Extract the (x, y) coordinate from the center of the cell holding the provided text.  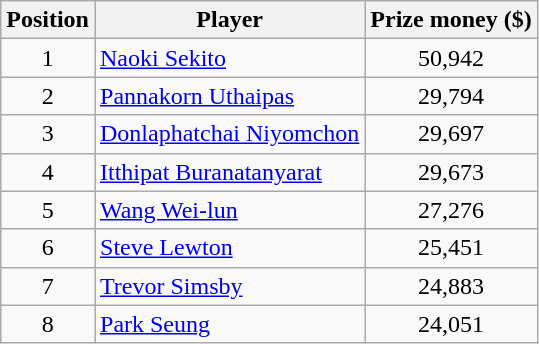
Donlaphatchai Niyomchon (229, 134)
50,942 (451, 58)
Prize money ($) (451, 20)
2 (48, 96)
5 (48, 210)
Pannakorn Uthaipas (229, 96)
29,794 (451, 96)
3 (48, 134)
Itthipat Buranatanyarat (229, 172)
Steve Lewton (229, 248)
27,276 (451, 210)
1 (48, 58)
Player (229, 20)
Trevor Simsby (229, 286)
24,883 (451, 286)
24,051 (451, 324)
Park Seung (229, 324)
7 (48, 286)
6 (48, 248)
4 (48, 172)
Wang Wei-lun (229, 210)
Naoki Sekito (229, 58)
29,697 (451, 134)
8 (48, 324)
Position (48, 20)
25,451 (451, 248)
29,673 (451, 172)
